Search for the cell housing the specified text and yield its (x, y) center coordinate. 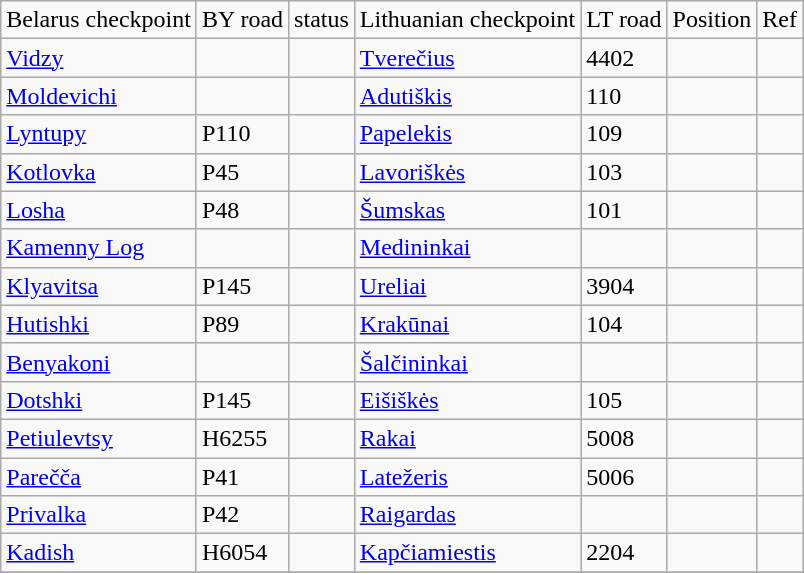
2204 (624, 553)
LT road (624, 20)
Kadish (99, 553)
Moldevichi (99, 96)
101 (624, 210)
Šumskas (467, 210)
Ref (780, 20)
P110 (242, 134)
Kotlovka (99, 172)
Šalčininkai (467, 362)
Raigardas (467, 515)
Dotshki (99, 400)
Klyavitsa (99, 286)
Krakūnai (467, 324)
Vidzy (99, 58)
Kamenny Log (99, 248)
109 (624, 134)
Parečča (99, 477)
P48 (242, 210)
Petiulevtsy (99, 438)
Privalka (99, 515)
Tverečius (467, 58)
5008 (624, 438)
Hutishki (99, 324)
4402 (624, 58)
Lithuanian checkpoint (467, 20)
Papelekis (467, 134)
Losha (99, 210)
H6255 (242, 438)
P41 (242, 477)
Medininkai (467, 248)
Adutiškis (467, 96)
status (322, 20)
Benyakoni (99, 362)
Lyntupy (99, 134)
Eišiškės (467, 400)
3904 (624, 286)
104 (624, 324)
P89 (242, 324)
H6054 (242, 553)
5006 (624, 477)
110 (624, 96)
Kapčiamiestis (467, 553)
Position (712, 20)
Belarus checkpoint (99, 20)
103 (624, 172)
BY road (242, 20)
P45 (242, 172)
P42 (242, 515)
Rakai (467, 438)
Lavoriškės (467, 172)
105 (624, 400)
Ureliai (467, 286)
Latežeris (467, 477)
